Provide the (x, y) coordinate of the cell's center where the given text is located.  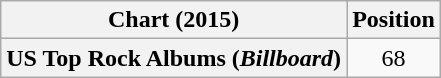
Chart (2015) (174, 20)
68 (394, 58)
Position (394, 20)
US Top Rock Albums (Billboard) (174, 58)
